Capture the cell that displays the provided text and extract its [X, Y] central coordinate. 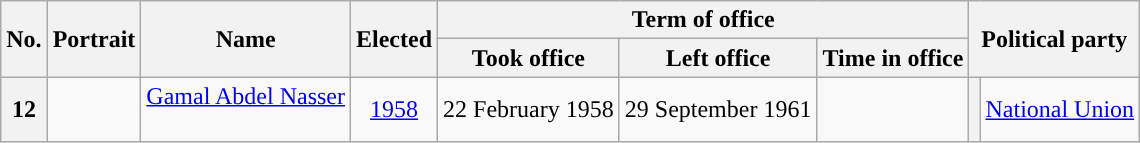
Term of office [704, 20]
Time in office [893, 58]
1958 [394, 110]
Portrait [94, 39]
12 [24, 110]
Took office [529, 58]
National Union [1060, 110]
Name [246, 39]
Gamal Abdel Nasser [246, 110]
No. [24, 39]
29 September 1961 [718, 110]
22 February 1958 [529, 110]
Elected [394, 39]
Left office [718, 58]
Political party [1054, 39]
